Search for the cell housing the specified text and yield its (x, y) center coordinate. 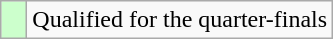
Qualified for the quarter-finals (180, 20)
